Output the [x, y] coordinate of the center of the cell containing the given text.  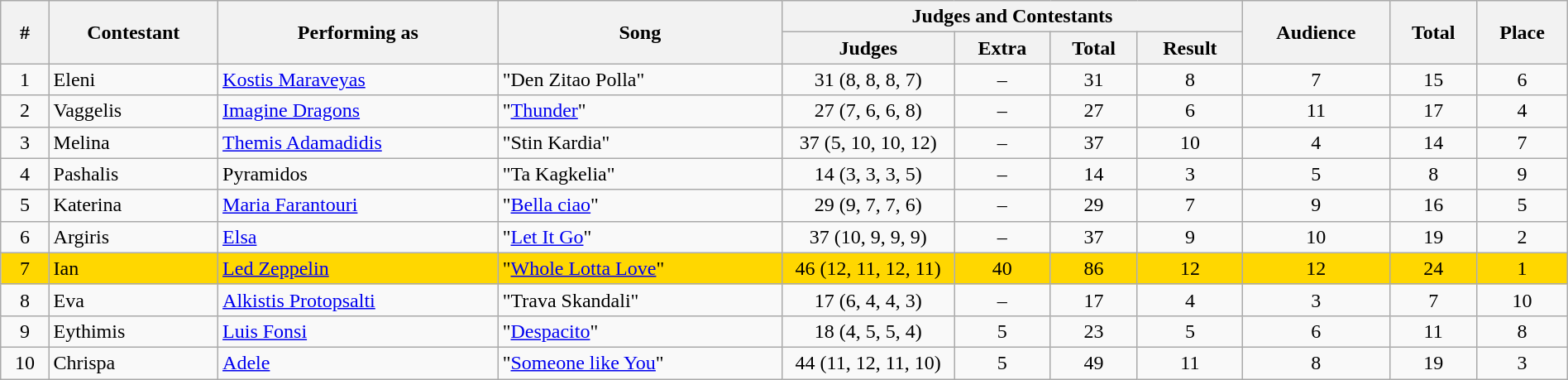
Result [1189, 48]
"Den Zitao Polla" [640, 79]
"Bella ciao" [640, 205]
"Thunder" [640, 111]
46 (12, 11, 12, 11) [868, 268]
29 (9, 7, 7, 6) [868, 205]
"Someone like You" [640, 363]
Led Zeppelin [359, 268]
Katerina [134, 205]
Place [1522, 32]
37 (10, 9, 9, 9) [868, 237]
"Whole Lotta Love" [640, 268]
17 (6, 4, 4, 3) [868, 300]
Eva [134, 300]
Extra [1002, 48]
Eleni [134, 79]
Eythimis [134, 331]
Song [640, 32]
Judges [868, 48]
"Ta Kagkelia" [640, 174]
Alkistis Protopsalti [359, 300]
27 (7, 6, 6, 8) [868, 111]
31 [1094, 79]
37 (5, 10, 10, 12) [868, 142]
"Trava Skandali" [640, 300]
16 [1433, 205]
Performing as [359, 32]
15 [1433, 79]
24 [1433, 268]
"Despacito" [640, 331]
86 [1094, 268]
Chrispa [134, 363]
"Stin Kardia" [640, 142]
14 (3, 3, 3, 5) [868, 174]
# [25, 32]
18 (4, 5, 5, 4) [868, 331]
Judges and Contestants [1012, 17]
Melina [134, 142]
"Let It Go" [640, 237]
Pashalis [134, 174]
27 [1094, 111]
Imagine Dragons [359, 111]
Adele [359, 363]
Elsa [359, 237]
23 [1094, 331]
31 (8, 8, 8, 7) [868, 79]
44 (11, 12, 11, 10) [868, 363]
Argiris [134, 237]
49 [1094, 363]
Maria Farantouri [359, 205]
40 [1002, 268]
Pyramidos [359, 174]
Ian [134, 268]
Audience [1316, 32]
Vaggelis [134, 111]
29 [1094, 205]
Themis Adamadidis [359, 142]
Luis Fonsi [359, 331]
Contestant [134, 32]
Kostis Maraveyas [359, 79]
